Detect which cell encompasses the target text, then output its [X, Y] center coordinate. 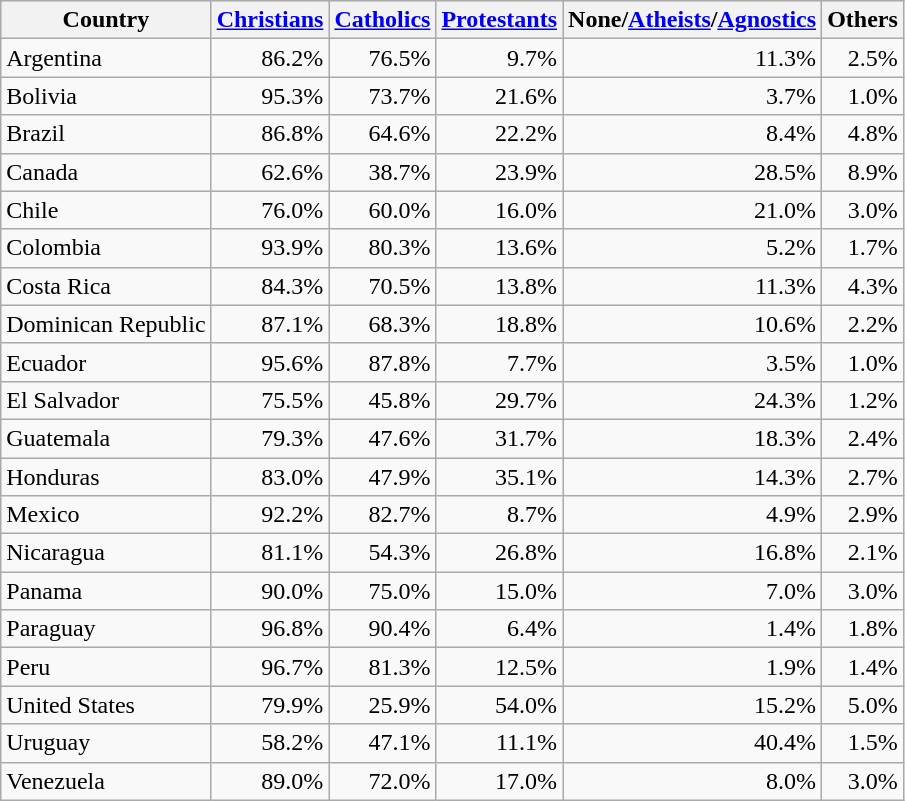
81.3% [382, 667]
Paraguay [106, 629]
16.0% [500, 210]
3.5% [692, 362]
83.0% [270, 477]
95.6% [270, 362]
1.2% [863, 400]
4.3% [863, 286]
Nicaragua [106, 553]
47.9% [382, 477]
76.0% [270, 210]
Country [106, 20]
Christians [270, 20]
28.5% [692, 172]
Costa Rica [106, 286]
89.0% [270, 781]
El Salvador [106, 400]
2.2% [863, 324]
7.0% [692, 591]
8.0% [692, 781]
Peru [106, 667]
45.8% [382, 400]
17.0% [500, 781]
80.3% [382, 248]
Ecuador [106, 362]
35.1% [500, 477]
11.1% [500, 743]
38.7% [382, 172]
Chile [106, 210]
47.6% [382, 438]
70.5% [382, 286]
95.3% [270, 96]
Brazil [106, 134]
2.7% [863, 477]
21.6% [500, 96]
75.0% [382, 591]
9.7% [500, 58]
62.6% [270, 172]
5.2% [692, 248]
81.1% [270, 553]
4.8% [863, 134]
13.6% [500, 248]
10.6% [692, 324]
92.2% [270, 515]
15.2% [692, 705]
Mexico [106, 515]
8.7% [500, 515]
8.4% [692, 134]
14.3% [692, 477]
3.7% [692, 96]
87.8% [382, 362]
60.0% [382, 210]
76.5% [382, 58]
Others [863, 20]
93.9% [270, 248]
86.8% [270, 134]
16.8% [692, 553]
47.1% [382, 743]
United States [106, 705]
75.5% [270, 400]
Honduras [106, 477]
73.7% [382, 96]
58.2% [270, 743]
54.0% [500, 705]
8.9% [863, 172]
7.7% [500, 362]
21.0% [692, 210]
64.6% [382, 134]
90.0% [270, 591]
13.8% [500, 286]
18.8% [500, 324]
2.1% [863, 553]
84.3% [270, 286]
4.9% [692, 515]
90.4% [382, 629]
86.2% [270, 58]
24.3% [692, 400]
1.8% [863, 629]
Uruguay [106, 743]
72.0% [382, 781]
Venezuela [106, 781]
26.8% [500, 553]
25.9% [382, 705]
82.7% [382, 515]
54.3% [382, 553]
Argentina [106, 58]
Dominican Republic [106, 324]
68.3% [382, 324]
87.1% [270, 324]
12.5% [500, 667]
31.7% [500, 438]
40.4% [692, 743]
Canada [106, 172]
29.7% [500, 400]
1.7% [863, 248]
6.4% [500, 629]
18.3% [692, 438]
23.9% [500, 172]
Guatemala [106, 438]
Catholics [382, 20]
15.0% [500, 591]
2.4% [863, 438]
None/Atheists/Agnostics [692, 20]
79.9% [270, 705]
2.5% [863, 58]
Bolivia [106, 96]
1.9% [692, 667]
22.2% [500, 134]
5.0% [863, 705]
96.8% [270, 629]
96.7% [270, 667]
Colombia [106, 248]
Panama [106, 591]
1.5% [863, 743]
79.3% [270, 438]
2.9% [863, 515]
Protestants [500, 20]
